Return (x, y) of the center of cell containing provided text 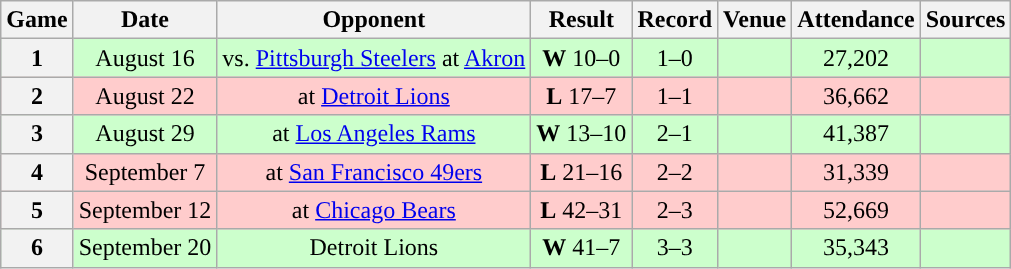
1–0 (675, 58)
Date (145, 20)
Venue (755, 20)
W 41–7 (582, 248)
5 (37, 210)
2–1 (675, 134)
Sources (966, 20)
vs. Pittsburgh Steelers at Akron (374, 58)
27,202 (856, 58)
35,343 (856, 248)
L 17–7 (582, 96)
31,339 (856, 172)
August 29 (145, 134)
41,387 (856, 134)
September 12 (145, 210)
L 42–31 (582, 210)
August 16 (145, 58)
W 10–0 (582, 58)
September 20 (145, 248)
at Chicago Bears (374, 210)
at Detroit Lions (374, 96)
September 7 (145, 172)
4 (37, 172)
L 21–16 (582, 172)
1 (37, 58)
2–3 (675, 210)
W 13–10 (582, 134)
Detroit Lions (374, 248)
Game (37, 20)
Record (675, 20)
6 (37, 248)
2–2 (675, 172)
at San Francisco 49ers (374, 172)
2 (37, 96)
1–1 (675, 96)
3–3 (675, 248)
Opponent (374, 20)
36,662 (856, 96)
3 (37, 134)
August 22 (145, 96)
at Los Angeles Rams (374, 134)
52,669 (856, 210)
Result (582, 20)
Attendance (856, 20)
